Determine the [X, Y] coordinate at the center of the cell enclosing the given text.  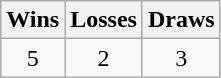
Losses [104, 20]
3 [181, 58]
2 [104, 58]
5 [33, 58]
Wins [33, 20]
Draws [181, 20]
